Find where the given text appears and provide that cell's center as [X, Y] coordinate. 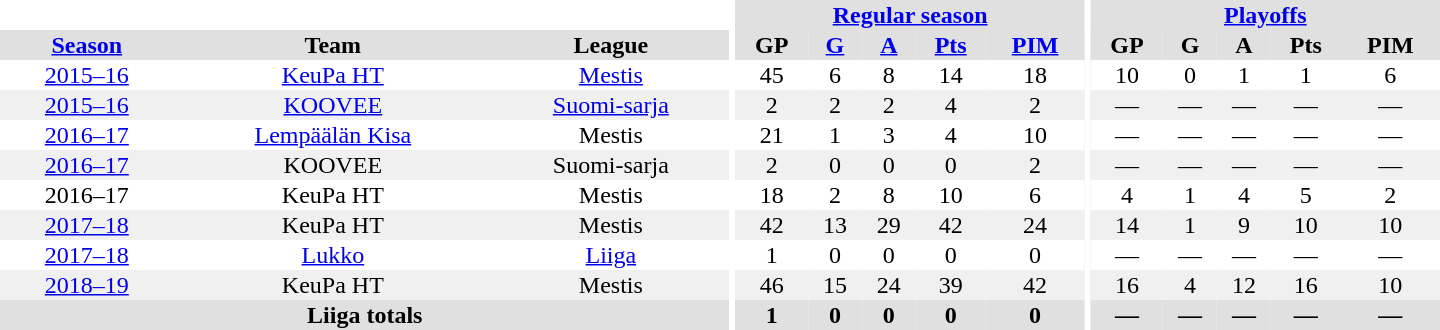
Regular season [910, 15]
21 [772, 135]
13 [835, 225]
12 [1244, 285]
5 [1306, 195]
39 [951, 285]
45 [772, 75]
Liiga totals [365, 315]
Liiga [610, 255]
3 [889, 135]
Lempäälän Kisa [334, 135]
9 [1244, 225]
Team [334, 45]
Season [87, 45]
League [610, 45]
46 [772, 285]
15 [835, 285]
Playoffs [1266, 15]
2018–19 [87, 285]
29 [889, 225]
Lukko [334, 255]
